For the text-containing cell, return its midpoint in [x, y] coordinate format. 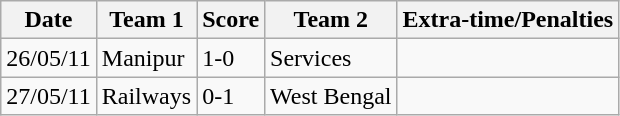
Team 2 [331, 20]
26/05/11 [49, 58]
27/05/11 [49, 96]
Services [331, 58]
Score [231, 20]
Date [49, 20]
West Bengal [331, 96]
Manipur [146, 58]
Extra-time/Penalties [508, 20]
0-1 [231, 96]
1-0 [231, 58]
Railways [146, 96]
Team 1 [146, 20]
